Scan for the cell matching the given text and deliver its (x, y) coordinate at center. 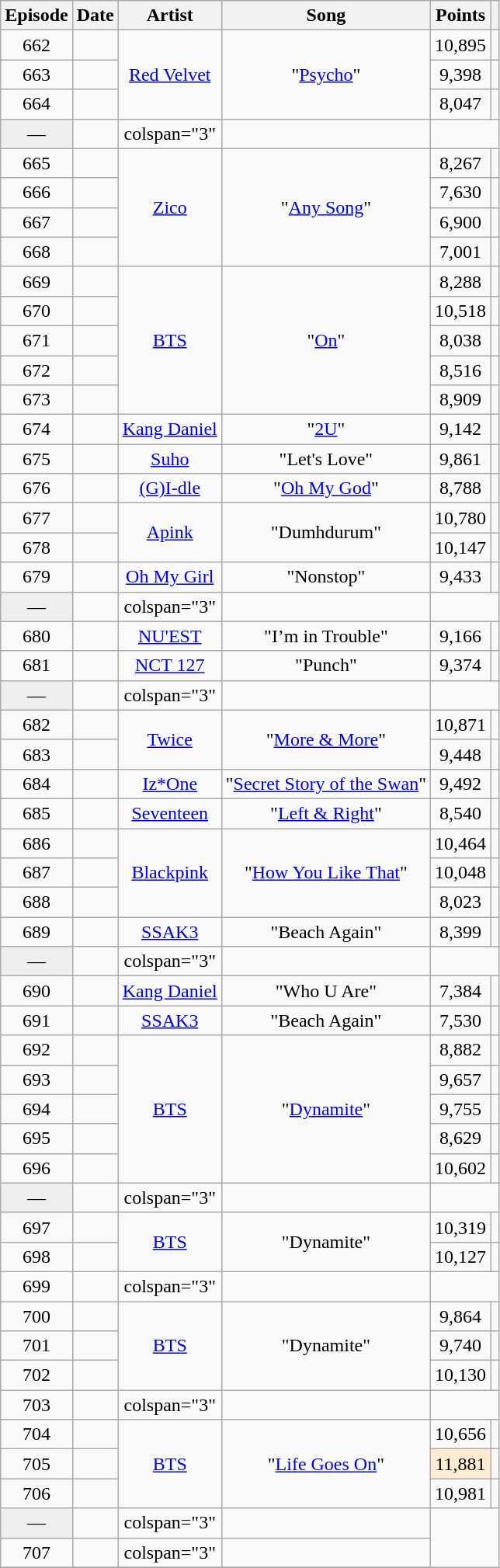
Suho (169, 459)
10,127 (461, 1257)
9,142 (461, 429)
9,448 (461, 754)
666 (36, 193)
10,656 (461, 1434)
Seventeen (169, 813)
"More & More" (326, 739)
9,166 (461, 636)
699 (36, 1286)
688 (36, 902)
10,518 (461, 311)
663 (36, 75)
8,047 (461, 104)
704 (36, 1434)
10,895 (461, 45)
673 (36, 400)
682 (36, 725)
9,740 (461, 1346)
8,882 (461, 1050)
NU'EST (169, 636)
691 (36, 1020)
NCT 127 (169, 666)
10,147 (461, 548)
665 (36, 163)
667 (36, 222)
10,871 (461, 725)
671 (36, 340)
8,038 (461, 340)
Points (461, 16)
701 (36, 1346)
676 (36, 488)
7,530 (461, 1020)
"Punch" (326, 666)
7,630 (461, 193)
"Who U Are" (326, 991)
"How You Like That" (326, 872)
"2U" (326, 429)
"Left & Right" (326, 813)
693 (36, 1080)
695 (36, 1139)
10,780 (461, 518)
694 (36, 1109)
681 (36, 666)
707 (36, 1552)
9,433 (461, 577)
9,861 (461, 459)
696 (36, 1168)
698 (36, 1257)
8,629 (461, 1139)
Episode (36, 16)
10,981 (461, 1493)
10,048 (461, 873)
670 (36, 311)
"Nonstop" (326, 577)
10,464 (461, 843)
8,788 (461, 488)
Zico (169, 207)
8,516 (461, 370)
702 (36, 1375)
687 (36, 873)
10,130 (461, 1375)
Red Velvet (169, 75)
689 (36, 932)
685 (36, 813)
Artist (169, 16)
8,909 (461, 400)
700 (36, 1316)
Blackpink (169, 872)
9,755 (461, 1109)
"Life Goes On" (326, 1464)
6,900 (461, 222)
692 (36, 1050)
Song (326, 16)
9,492 (461, 784)
9,864 (461, 1316)
8,023 (461, 902)
Date (95, 16)
706 (36, 1493)
9,374 (461, 666)
8,399 (461, 932)
8,540 (461, 813)
(G)I-dle (169, 488)
8,288 (461, 281)
672 (36, 370)
668 (36, 252)
690 (36, 991)
680 (36, 636)
9,657 (461, 1080)
"I’m in Trouble" (326, 636)
669 (36, 281)
7,001 (461, 252)
Apink (169, 533)
675 (36, 459)
"Oh My God" (326, 488)
Iz*One (169, 784)
705 (36, 1464)
697 (36, 1227)
"Any Song" (326, 207)
11,881 (461, 1464)
703 (36, 1405)
"Let's Love" (326, 459)
Twice (169, 739)
686 (36, 843)
"Secret Story of the Swan" (326, 784)
Oh My Girl (169, 577)
9,398 (461, 75)
"Psycho" (326, 75)
684 (36, 784)
683 (36, 754)
8,267 (461, 163)
678 (36, 548)
10,319 (461, 1227)
"Dumhdurum" (326, 533)
662 (36, 45)
"On" (326, 340)
679 (36, 577)
677 (36, 518)
674 (36, 429)
10,602 (461, 1168)
7,384 (461, 991)
664 (36, 104)
